Locate the cell with the specified text and output its [x, y] center coordinate. 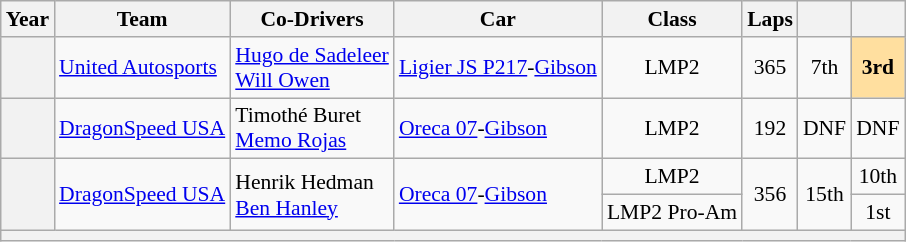
Henrik Hedman Ben Hanley [312, 194]
15th [824, 194]
365 [770, 68]
Class [672, 19]
United Autosports [142, 68]
192 [770, 128]
LMP2 Pro-Am [672, 213]
Hugo de Sadeleer Will Owen [312, 68]
Co-Drivers [312, 19]
1st [878, 213]
Ligier JS P217-Gibson [498, 68]
7th [824, 68]
3rd [878, 68]
Car [498, 19]
Timothé Buret Memo Rojas [312, 128]
Year [28, 19]
356 [770, 194]
Laps [770, 19]
10th [878, 177]
Team [142, 19]
